Determine the [X, Y] coordinate at the center of the cell enclosing the given text.  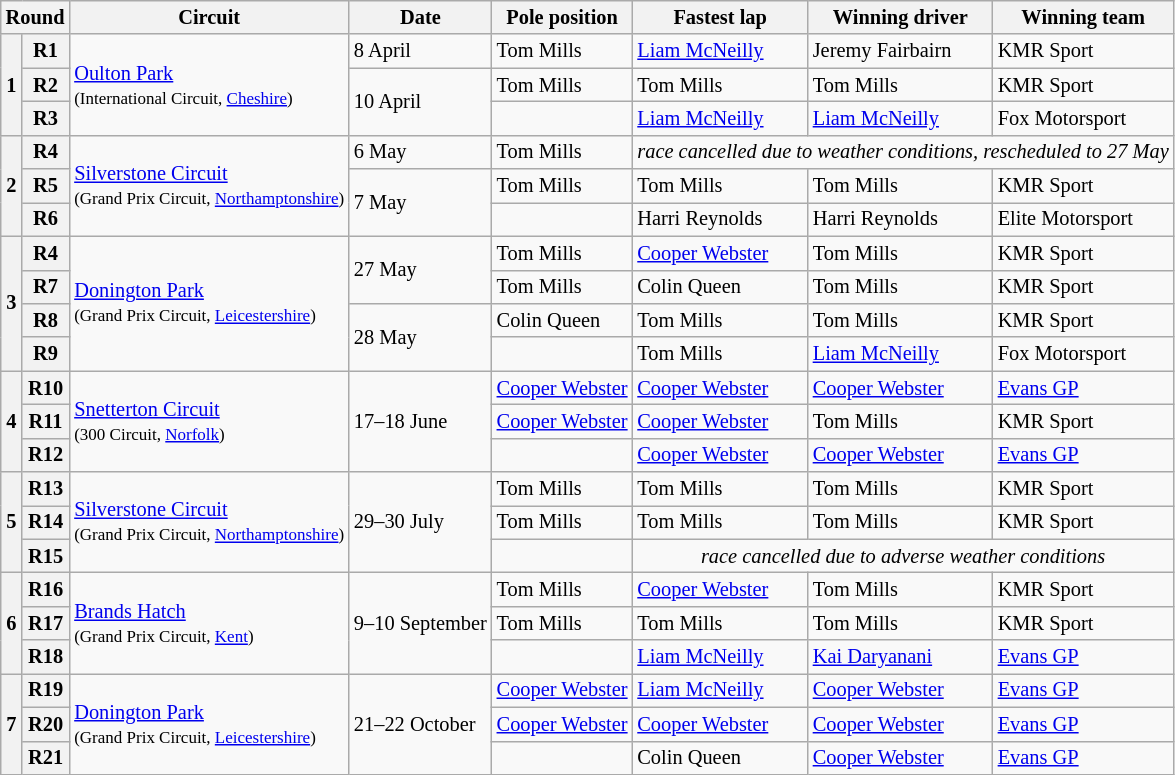
R10 [46, 388]
R2 [46, 85]
Snetterton Circuit(300 Circuit, Norfolk) [209, 422]
R13 [46, 489]
3 [12, 304]
6 [12, 622]
Date [420, 17]
28 May [420, 336]
Kai Daryanani [900, 657]
7 [12, 724]
race cancelled due to adverse weather conditions [902, 556]
R6 [46, 219]
R12 [46, 455]
R20 [46, 724]
Winning driver [900, 17]
Round [36, 17]
2 [12, 186]
R7 [46, 287]
R8 [46, 320]
R11 [46, 421]
21–22 October [420, 724]
R9 [46, 354]
8 April [420, 51]
R3 [46, 118]
Circuit [209, 17]
Jeremy Fairbairn [900, 51]
Winning team [1084, 17]
Fastest lap [720, 17]
R17 [46, 623]
R14 [46, 522]
Oulton Park(International Circuit, Cheshire) [209, 84]
Brands Hatch(Grand Prix Circuit, Kent) [209, 622]
6 May [420, 152]
5 [12, 522]
1 [12, 84]
R18 [46, 657]
race cancelled due to weather conditions, rescheduled to 27 May [902, 152]
7 May [420, 202]
27 May [420, 270]
R1 [46, 51]
17–18 June [420, 422]
29–30 July [420, 522]
Pole position [562, 17]
R16 [46, 589]
Elite Motorsport [1084, 219]
4 [12, 422]
10 April [420, 102]
9–10 September [420, 622]
R15 [46, 556]
R19 [46, 690]
R5 [46, 186]
R21 [46, 758]
